Pinpoint the cell where the given text exists, returning its (x, y) midpoint coordinate. 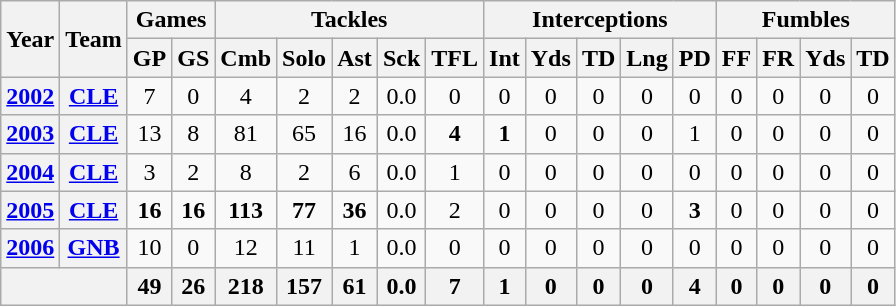
FR (778, 58)
77 (304, 210)
Tackles (350, 20)
Ast (355, 58)
61 (355, 286)
36 (355, 210)
12 (246, 248)
11 (304, 248)
Sck (401, 58)
GP (149, 58)
6 (355, 172)
Cmb (246, 58)
TFL (455, 58)
10 (149, 248)
PD (694, 58)
2005 (30, 210)
Fumbles (806, 20)
2003 (30, 134)
Interceptions (600, 20)
81 (246, 134)
157 (304, 286)
49 (149, 286)
2004 (30, 172)
Int (505, 58)
13 (149, 134)
Games (170, 20)
2006 (30, 248)
2002 (30, 96)
GNB (94, 248)
Team (94, 39)
Year (30, 39)
26 (194, 286)
Lng (647, 58)
113 (246, 210)
GS (194, 58)
FF (736, 58)
65 (304, 134)
218 (246, 286)
Solo (304, 58)
